Search for the cell housing the specified text and yield its [x, y] center coordinate. 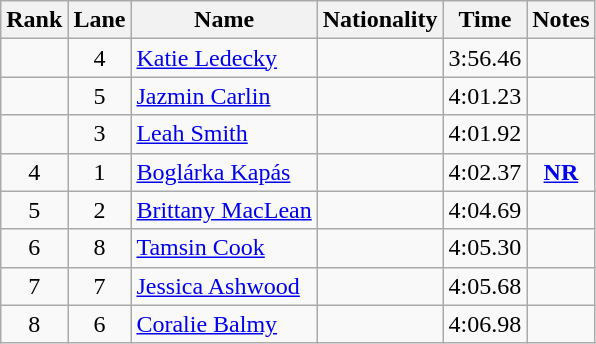
Notes [561, 20]
3 [100, 134]
3:56.46 [485, 58]
Coralie Balmy [224, 324]
Name [224, 20]
4:01.92 [485, 134]
4:04.69 [485, 210]
Brittany MacLean [224, 210]
NR [561, 172]
4:05.68 [485, 286]
Time [485, 20]
Leah Smith [224, 134]
4:02.37 [485, 172]
2 [100, 210]
Jazmin Carlin [224, 96]
4:06.98 [485, 324]
Boglárka Kapás [224, 172]
Lane [100, 20]
Nationality [380, 20]
4:05.30 [485, 248]
Jessica Ashwood [224, 286]
4:01.23 [485, 96]
Tamsin Cook [224, 248]
1 [100, 172]
Katie Ledecky [224, 58]
Rank [34, 20]
